Pinpoint the cell where the given text exists, returning its [x, y] midpoint coordinate. 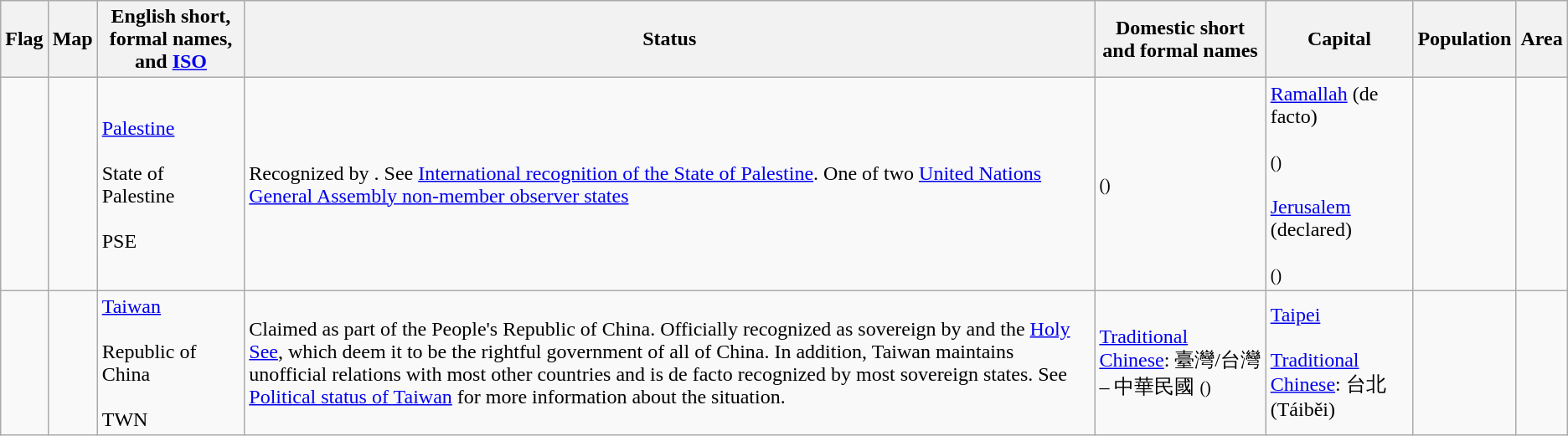
Capital [1339, 39]
English short, formal names, and ISO [171, 39]
TaipeiTraditional Chinese: 台北 (Táiběi) [1339, 363]
Traditional Chinese: 臺灣/台灣 – 中華民國 () [1180, 363]
Ramallah (de facto)()Jerusalem (declared)() [1339, 184]
Domestic short and formal names [1180, 39]
TaiwanRepublic of ChinaTWN [171, 363]
Area [1541, 39]
Population [1464, 39]
PalestineState of PalestinePSE [171, 184]
() [1180, 184]
Flag [24, 39]
Map [72, 39]
Recognized by . See International recognition of the State of Palestine. One of two United Nations General Assembly non-member observer states [670, 184]
Status [670, 39]
